Extract the [x, y] coordinate from the center of the cell holding the provided text.  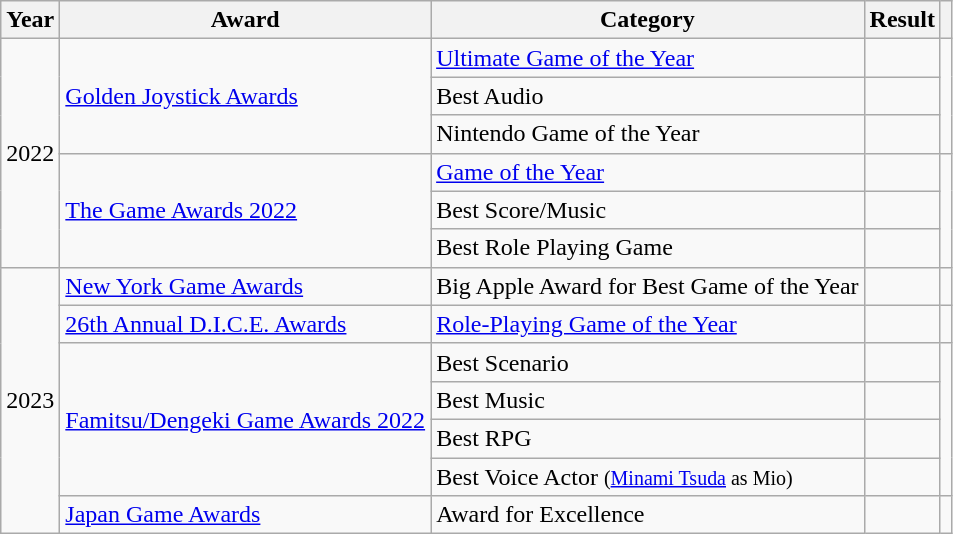
Game of the Year [648, 172]
Japan Game Awards [246, 515]
2023 [30, 400]
Best Role Playing Game [648, 248]
Best Voice Actor (Minami Tsuda as Mio) [648, 477]
Year [30, 20]
Ultimate Game of the Year [648, 58]
Category [648, 20]
Best Scenario [648, 362]
2022 [30, 153]
The Game Awards 2022 [246, 210]
Best Music [648, 400]
Best RPG [648, 438]
Role-Playing Game of the Year [648, 324]
Award for Excellence [648, 515]
Result [902, 20]
New York Game Awards [246, 286]
Award [246, 20]
Best Audio [648, 96]
Famitsu/Dengeki Game Awards 2022 [246, 419]
26th Annual D.I.C.E. Awards [246, 324]
Best Score/Music [648, 210]
Big Apple Award for Best Game of the Year [648, 286]
Golden Joystick Awards [246, 96]
Nintendo Game of the Year [648, 134]
